From the cell containing the given text, extract its center point as [x, y] coordinate. 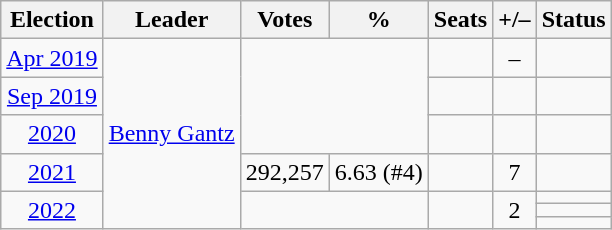
Seats [460, 20]
2021 [52, 172]
7 [514, 172]
Leader [172, 20]
2022 [52, 210]
Votes [284, 20]
Benny Gantz [172, 134]
6.63 (#4) [378, 172]
+/– [514, 20]
Sep 2019 [52, 96]
2 [514, 210]
Election [52, 20]
Apr 2019 [52, 58]
% [378, 20]
Status [574, 20]
– [514, 58]
2020 [52, 134]
292,257 [284, 172]
